Determine the [X, Y] coordinate at the center of the cell enclosing the given text.  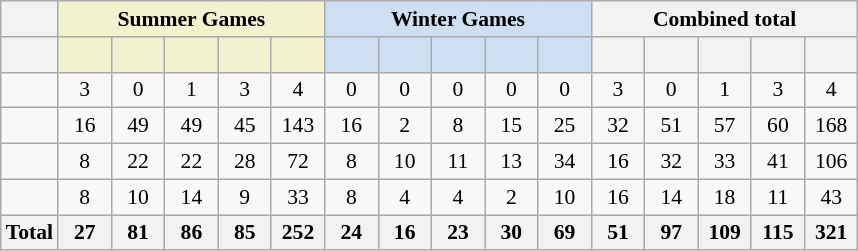
97 [672, 232]
27 [84, 232]
45 [244, 126]
34 [564, 161]
28 [244, 161]
Total [30, 232]
13 [512, 161]
115 [778, 232]
23 [458, 232]
9 [244, 197]
168 [832, 126]
Summer Games [192, 19]
41 [778, 161]
24 [352, 232]
143 [298, 126]
60 [778, 126]
81 [138, 232]
Winter Games [458, 19]
57 [724, 126]
252 [298, 232]
109 [724, 232]
18 [724, 197]
30 [512, 232]
25 [564, 126]
43 [832, 197]
Combined total [724, 19]
86 [192, 232]
15 [512, 126]
321 [832, 232]
85 [244, 232]
106 [832, 161]
72 [298, 161]
69 [564, 232]
